Detect which cell encompasses the target text, then output its (x, y) center coordinate. 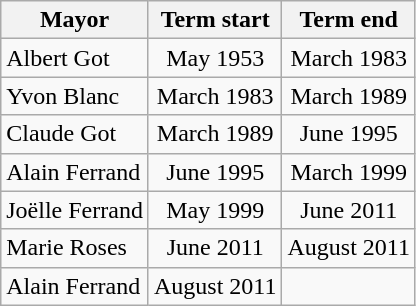
Term start (215, 20)
Claude Got (75, 134)
March 1999 (349, 172)
May 1999 (215, 210)
Marie Roses (75, 248)
Mayor (75, 20)
Joëlle Ferrand (75, 210)
Term end (349, 20)
May 1953 (215, 58)
Yvon Blanc (75, 96)
Albert Got (75, 58)
